Output the [X, Y] coordinate of the center of the cell containing the given text.  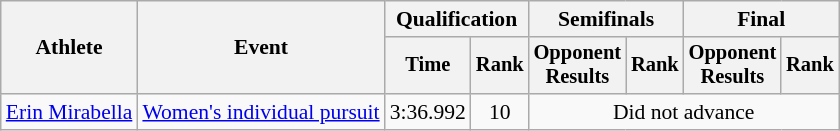
Event [260, 48]
Women's individual pursuit [260, 112]
Qualification [457, 19]
Athlete [70, 48]
Did not advance [684, 112]
10 [500, 112]
Semifinals [606, 19]
Final [762, 19]
3:36.992 [428, 112]
Time [428, 66]
Erin Mirabella [70, 112]
